Return [X, Y] of the center of cell containing provided text 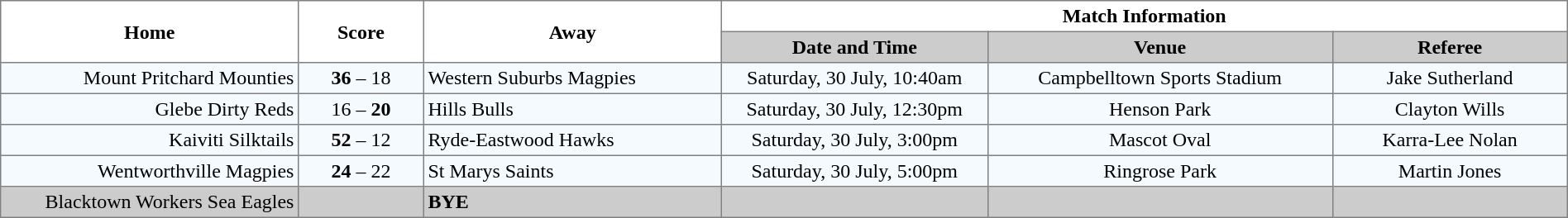
Date and Time [854, 47]
Hills Bulls [572, 109]
Western Suburbs Magpies [572, 78]
Saturday, 30 July, 3:00pm [854, 140]
BYE [572, 202]
Away [572, 31]
16 – 20 [361, 109]
Saturday, 30 July, 5:00pm [854, 171]
24 – 22 [361, 171]
Wentworthville Magpies [150, 171]
Kaiviti Silktails [150, 140]
Mount Pritchard Mounties [150, 78]
Home [150, 31]
Mascot Oval [1159, 140]
Jake Sutherland [1450, 78]
St Marys Saints [572, 171]
Venue [1159, 47]
Match Information [1145, 17]
36 – 18 [361, 78]
Clayton Wills [1450, 109]
Saturday, 30 July, 10:40am [854, 78]
Ryde-Eastwood Hawks [572, 140]
Saturday, 30 July, 12:30pm [854, 109]
Referee [1450, 47]
52 – 12 [361, 140]
Campbelltown Sports Stadium [1159, 78]
Ringrose Park [1159, 171]
Henson Park [1159, 109]
Karra-Lee Nolan [1450, 140]
Blacktown Workers Sea Eagles [150, 202]
Glebe Dirty Reds [150, 109]
Score [361, 31]
Martin Jones [1450, 171]
